Determine the [X, Y] coordinate at the center of the cell enclosing the given text.  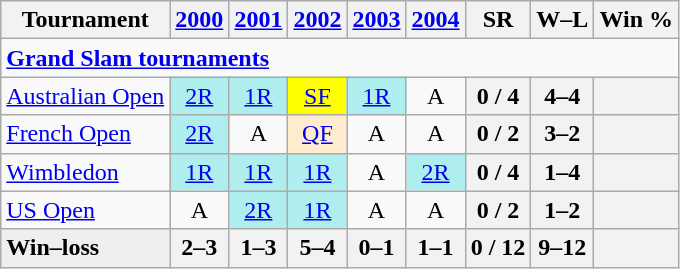
Win–loss [86, 248]
W–L [562, 20]
3–2 [562, 134]
2003 [376, 20]
2002 [318, 20]
1–1 [436, 248]
1–3 [258, 248]
2004 [436, 20]
SF [318, 96]
1–4 [562, 172]
2–3 [200, 248]
Grand Slam tournaments [340, 58]
5–4 [318, 248]
2001 [258, 20]
Win % [636, 20]
Wimbledon [86, 172]
4–4 [562, 96]
0–1 [376, 248]
1–2 [562, 210]
SR [498, 20]
9–12 [562, 248]
0 / 12 [498, 248]
Australian Open [86, 96]
QF [318, 134]
French Open [86, 134]
Tournament [86, 20]
US Open [86, 210]
2000 [200, 20]
